Scan for the cell matching the given text and deliver its (X, Y) coordinate at center. 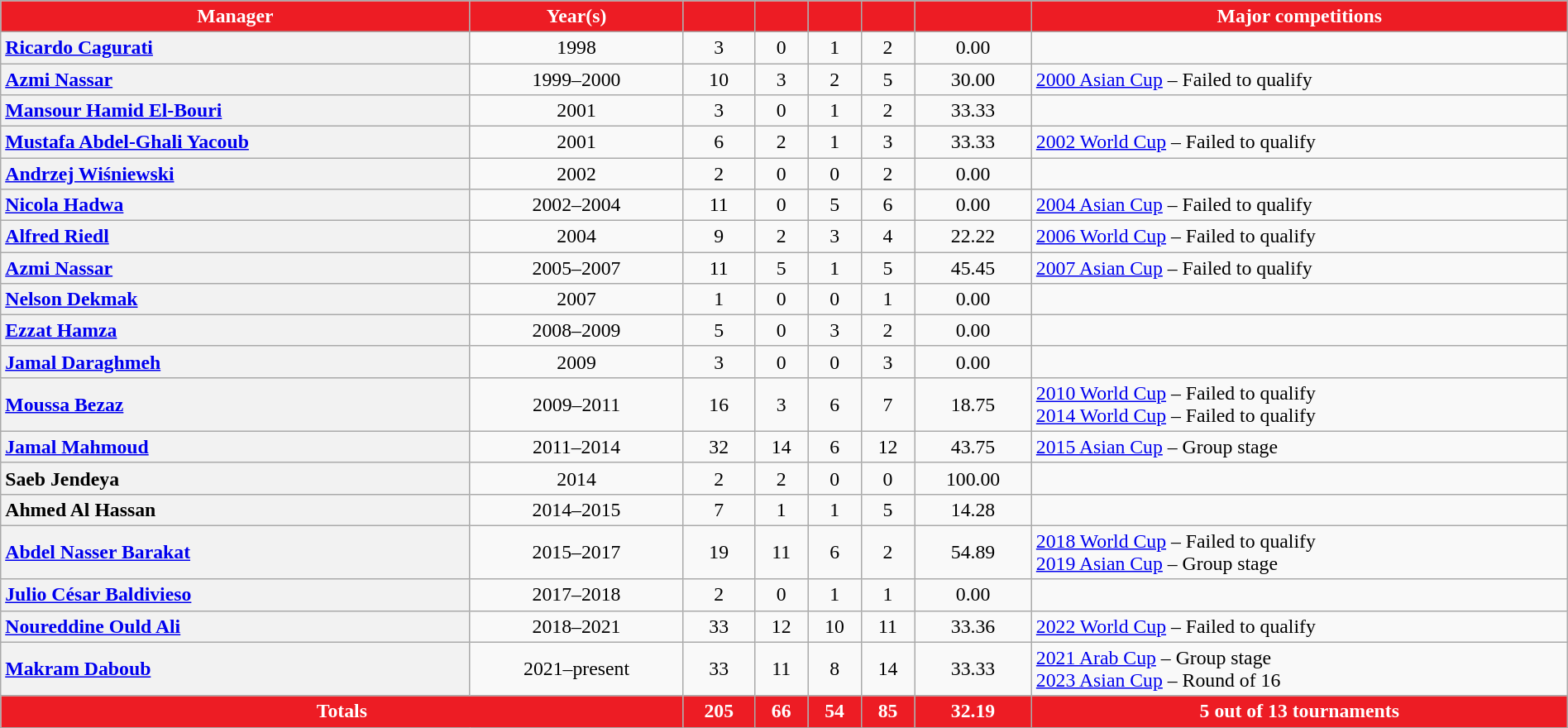
8 (834, 668)
2009–2011 (576, 404)
2018 World Cup – Failed to qualify 2019 Asian Cup – Group stage (1299, 553)
66 (781, 711)
Jamal Daraghmeh (235, 362)
Year(s) (576, 17)
22.22 (973, 236)
2011–2014 (576, 447)
Makram Daboub (235, 668)
2021–present (576, 668)
5 out of 13 tournaments (1299, 711)
30.00 (973, 79)
2015 Asian Cup – Group stage (1299, 447)
85 (887, 711)
14.28 (973, 510)
2017–2018 (576, 595)
Julio César Baldivieso (235, 595)
18.75 (973, 404)
Mustafa Abdel-Ghali Yacoub (235, 141)
1999–2000 (576, 79)
Abdel Nasser Barakat (235, 553)
2007 Asian Cup – Failed to qualify (1299, 267)
Saeb Jendeya (235, 478)
54 (834, 711)
43.75 (973, 447)
Alfred Riedl (235, 236)
2022 World Cup – Failed to qualify (1299, 626)
33.36 (973, 626)
2002 (576, 173)
32.19 (973, 711)
Andrzej Wiśniewski (235, 173)
2018–2021 (576, 626)
2005–2007 (576, 267)
2010 World Cup – Failed to qualify 2014 World Cup – Failed to qualify (1299, 404)
54.89 (973, 553)
Moussa Bezaz (235, 404)
100.00 (973, 478)
2021 Arab Cup – Group stage 2023 Asian Cup – Round of 16 (1299, 668)
2009 (576, 362)
Ricardo Cagurati (235, 48)
45.45 (973, 267)
2014 (576, 478)
2015–2017 (576, 553)
2014–2015 (576, 510)
2007 (576, 299)
Nicola Hadwa (235, 204)
1998 (576, 48)
2004 (576, 236)
Ezzat Hamza (235, 330)
Major competitions (1299, 17)
2000 Asian Cup – Failed to qualify (1299, 79)
Mansour Hamid El-Bouri (235, 110)
Jamal Mahmoud (235, 447)
16 (719, 404)
2002 World Cup – Failed to qualify (1299, 141)
Manager (235, 17)
Nelson Dekmak (235, 299)
32 (719, 447)
205 (719, 711)
2002–2004 (576, 204)
Totals (342, 711)
9 (719, 236)
19 (719, 553)
Noureddine Ould Ali (235, 626)
2004 Asian Cup – Failed to qualify (1299, 204)
2008–2009 (576, 330)
4 (887, 236)
Ahmed Al Hassan (235, 510)
2006 World Cup – Failed to qualify (1299, 236)
